Scan for the cell matching the given text and deliver its (x, y) coordinate at center. 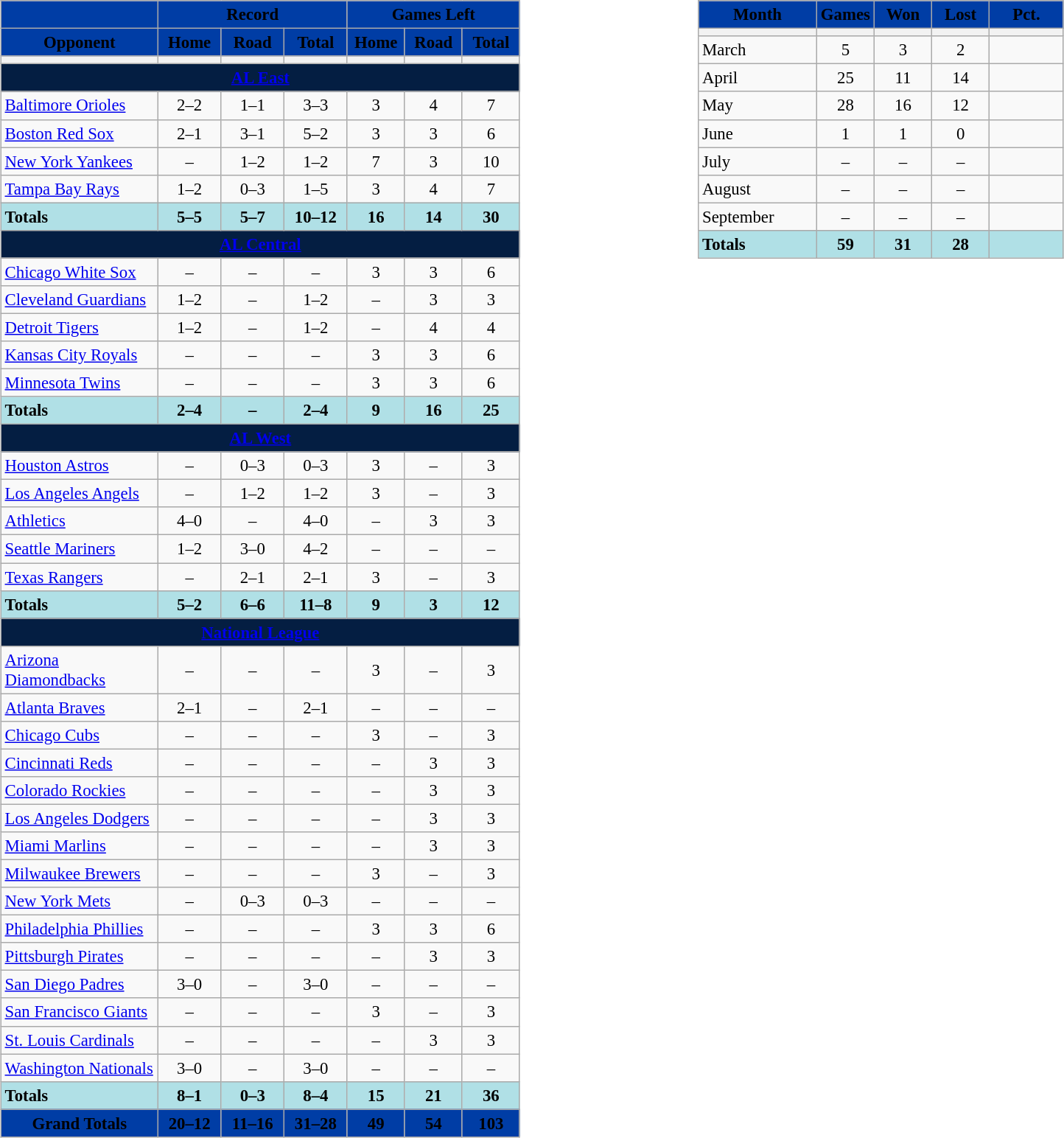
Colorado Rockies (80, 791)
New York Mets (80, 901)
5–7 (253, 217)
Atlanta Braves (80, 708)
Texas Rangers (80, 577)
15 (376, 1095)
Won (903, 15)
Miami Marlins (80, 846)
Kansas City Royals (80, 355)
20–12 (189, 1123)
New York Yankees (80, 161)
2–2 (189, 105)
Los Angeles Angels (80, 494)
Month (757, 15)
Baltimore Orioles (80, 105)
49 (376, 1123)
Grand Totals (80, 1123)
31–28 (316, 1123)
Chicago Cubs (80, 735)
Athletics (80, 521)
31 (903, 244)
Arizona Diamondbacks (80, 669)
21 (433, 1095)
Record (252, 15)
8–1 (189, 1095)
Lost (961, 15)
July (757, 161)
0 (961, 133)
Detroit Tigers (80, 327)
Pittsburgh Pirates (80, 957)
103 (491, 1123)
AL East (260, 78)
Boston Red Sox (80, 133)
March (757, 50)
Milwaukee Brewers (80, 873)
AL Central (260, 244)
Games Left (433, 15)
Seattle Mariners (80, 549)
Cincinnati Reds (80, 763)
1–5 (316, 189)
Tampa Bay Rays (80, 189)
Philadelphia Phillies (80, 929)
3–1 (253, 133)
10 (491, 161)
8–4 (316, 1095)
April (757, 78)
36 (491, 1095)
Chicago White Sox (80, 272)
3–3 (316, 105)
1–1 (253, 105)
11–16 (253, 1123)
10–12 (316, 217)
59 (845, 244)
4–2 (316, 549)
11–8 (316, 604)
Houston Astros (80, 466)
2 (961, 50)
Los Angeles Dodgers (80, 818)
August (757, 189)
54 (433, 1123)
National League (260, 632)
AL West (260, 439)
5–5 (189, 217)
11 (903, 78)
6–6 (253, 604)
San Francisco Giants (80, 1012)
Pct. (1027, 15)
San Diego Padres (80, 985)
September (757, 217)
June (757, 133)
30 (491, 217)
Washington Nationals (80, 1068)
St. Louis Cardinals (80, 1040)
Games (845, 15)
5 (845, 50)
May (757, 105)
Minnesota Twins (80, 383)
Opponent (80, 43)
Cleveland Guardians (80, 300)
